Detect which cell encompasses the target text, then output its [x, y] center coordinate. 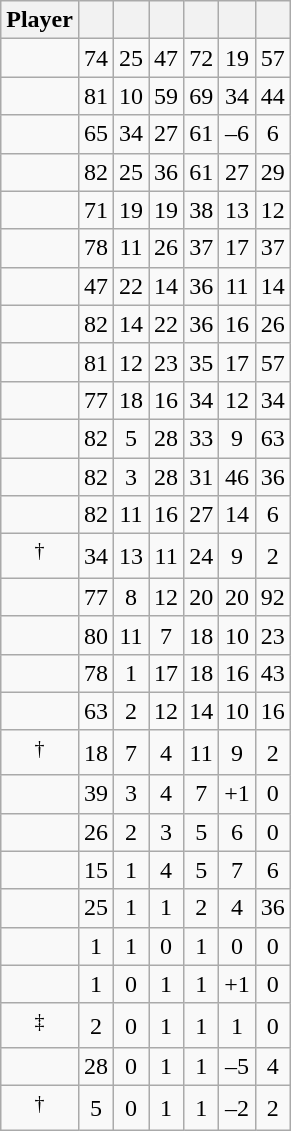
72 [202, 58]
44 [272, 96]
59 [166, 96]
38 [202, 210]
92 [272, 597]
46 [238, 477]
8 [132, 597]
–6 [238, 134]
65 [96, 134]
‡ [40, 1026]
43 [272, 673]
39 [96, 794]
69 [202, 96]
–5 [238, 1067]
74 [96, 58]
31 [202, 477]
29 [272, 172]
35 [202, 362]
71 [96, 210]
15 [96, 870]
–2 [238, 1108]
Player [40, 20]
24 [202, 556]
80 [96, 635]
33 [202, 438]
